Return [X, Y] of the center of cell containing provided text 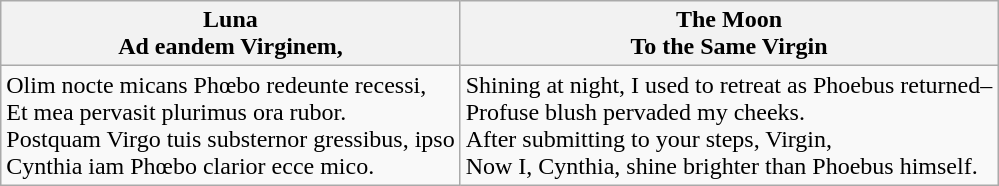
The MoonTo the Same Virgin [729, 34]
LunaAd eandem Virginem, [230, 34]
